Determine the [X, Y] coordinate at the center of the cell enclosing the given text.  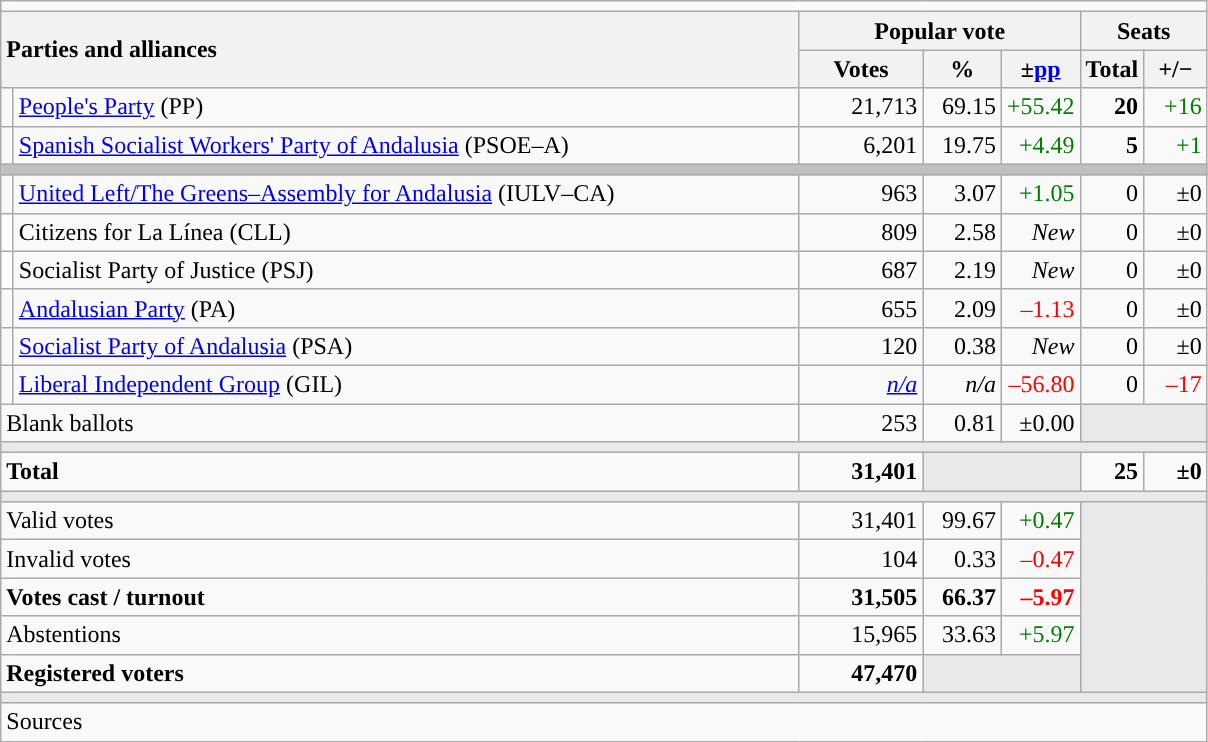
Andalusian Party (PA) [406, 308]
Blank ballots [400, 423]
Seats [1144, 31]
20 [1112, 107]
47,470 [861, 673]
+55.42 [1040, 107]
687 [861, 270]
2.19 [962, 270]
People's Party (PP) [406, 107]
15,965 [861, 635]
3.07 [962, 194]
–0.47 [1040, 559]
Votes [861, 69]
Parties and alliances [400, 50]
Spanish Socialist Workers' Party of Andalusia (PSOE–A) [406, 145]
–5.97 [1040, 597]
+16 [1176, 107]
+4.49 [1040, 145]
Liberal Independent Group (GIL) [406, 384]
Socialist Party of Justice (PSJ) [406, 270]
25 [1112, 472]
United Left/The Greens–Assembly for Andalusia (IULV–CA) [406, 194]
+0.47 [1040, 521]
±0.00 [1040, 423]
0.81 [962, 423]
+5.97 [1040, 635]
69.15 [962, 107]
+1 [1176, 145]
104 [861, 559]
963 [861, 194]
809 [861, 232]
Socialist Party of Andalusia (PSA) [406, 346]
–1.13 [1040, 308]
Abstentions [400, 635]
Citizens for La Línea (CLL) [406, 232]
5 [1112, 145]
Registered voters [400, 673]
21,713 [861, 107]
253 [861, 423]
19.75 [962, 145]
Popular vote [940, 31]
% [962, 69]
6,201 [861, 145]
31,505 [861, 597]
99.67 [962, 521]
Sources [604, 722]
–17 [1176, 384]
2.58 [962, 232]
–56.80 [1040, 384]
Invalid votes [400, 559]
Votes cast / turnout [400, 597]
33.63 [962, 635]
Valid votes [400, 521]
0.38 [962, 346]
+/− [1176, 69]
+1.05 [1040, 194]
±pp [1040, 69]
0.33 [962, 559]
2.09 [962, 308]
120 [861, 346]
66.37 [962, 597]
655 [861, 308]
